Pinpoint the cell where the given text exists, returning its (X, Y) midpoint coordinate. 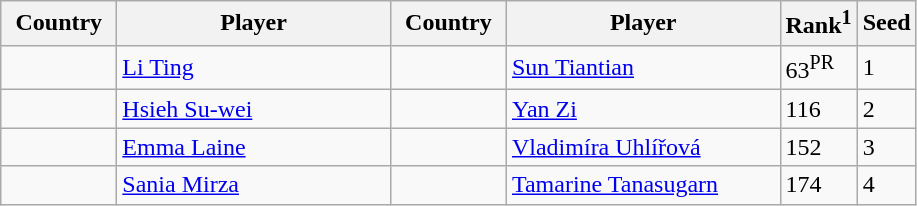
152 (818, 147)
2 (886, 109)
Hsieh Su-wei (254, 109)
174 (818, 185)
Sania Mirza (254, 185)
Seed (886, 24)
3 (886, 147)
116 (818, 109)
Yan Zi (643, 109)
Rank1 (818, 24)
4 (886, 185)
Tamarine Tanasugarn (643, 185)
Sun Tiantian (643, 68)
Vladimíra Uhlířová (643, 147)
Emma Laine (254, 147)
1 (886, 68)
Li Ting (254, 68)
63PR (818, 68)
